Locate the cell with the specified text and output its [x, y] center coordinate. 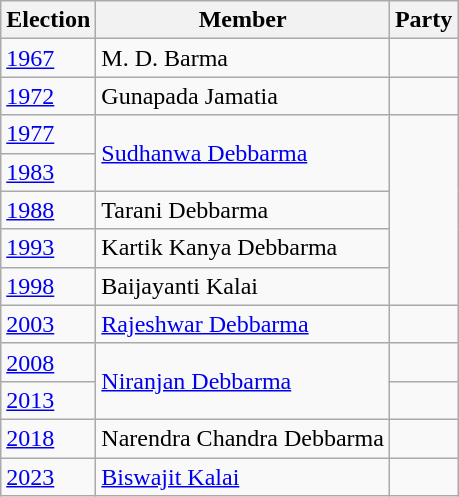
Rajeshwar Debbarma [243, 324]
2018 [48, 438]
1988 [48, 210]
2003 [48, 324]
1967 [48, 58]
1983 [48, 172]
Biswajit Kalai [243, 477]
Baijayanti Kalai [243, 286]
1993 [48, 248]
1972 [48, 96]
Kartik Kanya Debbarma [243, 248]
M. D. Barma [243, 58]
1977 [48, 134]
Niranjan Debbarma [243, 381]
Sudhanwa Debbarma [243, 153]
Tarani Debbarma [243, 210]
Party [423, 20]
2023 [48, 477]
2013 [48, 400]
2008 [48, 362]
Narendra Chandra Debbarma [243, 438]
Gunapada Jamatia [243, 96]
Member [243, 20]
Election [48, 20]
1998 [48, 286]
